Output the [X, Y] coordinate of the center of the cell containing the given text.  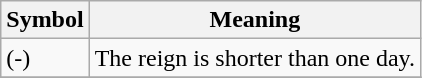
The reign is shorter than one day. [254, 58]
Meaning [254, 20]
(-) [45, 58]
Symbol [45, 20]
